Return (X, Y) of the center of cell containing provided text 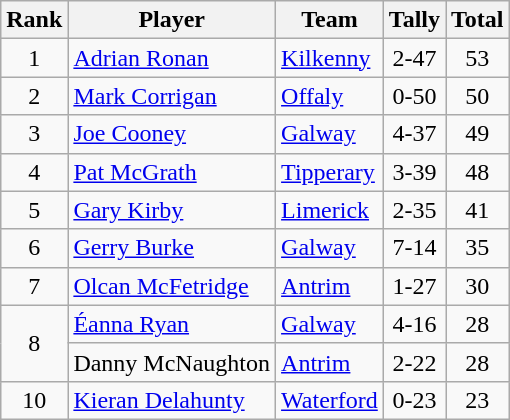
53 (478, 58)
0-50 (414, 96)
5 (34, 210)
Tipperary (330, 172)
4 (34, 172)
Player (172, 20)
48 (478, 172)
8 (34, 343)
1-27 (414, 286)
0-23 (414, 400)
Offaly (330, 96)
2-47 (414, 58)
23 (478, 400)
2-35 (414, 210)
Waterford (330, 400)
Total (478, 20)
Kilkenny (330, 58)
Rank (34, 20)
Team (330, 20)
35 (478, 248)
2 (34, 96)
Kieran Delahunty (172, 400)
Adrian Ronan (172, 58)
Limerick (330, 210)
4-16 (414, 324)
50 (478, 96)
7-14 (414, 248)
Tally (414, 20)
Olcan McFetridge (172, 286)
4-37 (414, 134)
30 (478, 286)
41 (478, 210)
Pat McGrath (172, 172)
6 (34, 248)
1 (34, 58)
Joe Cooney (172, 134)
3 (34, 134)
10 (34, 400)
Gary Kirby (172, 210)
Danny McNaughton (172, 362)
3-39 (414, 172)
7 (34, 286)
Gerry Burke (172, 248)
Éanna Ryan (172, 324)
2-22 (414, 362)
Mark Corrigan (172, 96)
49 (478, 134)
